Return the [x, y] coordinate for the center point of the cell that contains the specified text.  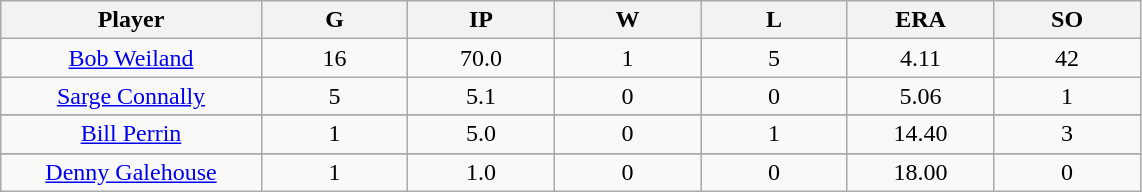
Bill Perrin [131, 134]
Sarge Connally [131, 96]
SO [1068, 20]
5.0 [482, 134]
3 [1068, 134]
42 [1068, 58]
IP [482, 20]
Denny Galehouse [131, 172]
W [628, 20]
ERA [920, 20]
1.0 [482, 172]
5.1 [482, 96]
16 [334, 58]
14.40 [920, 134]
18.00 [920, 172]
L [774, 20]
G [334, 20]
4.11 [920, 58]
5.06 [920, 96]
Bob Weiland [131, 58]
70.0 [482, 58]
Player [131, 20]
